Determine the [X, Y] coordinate at the center of the cell enclosing the given text.  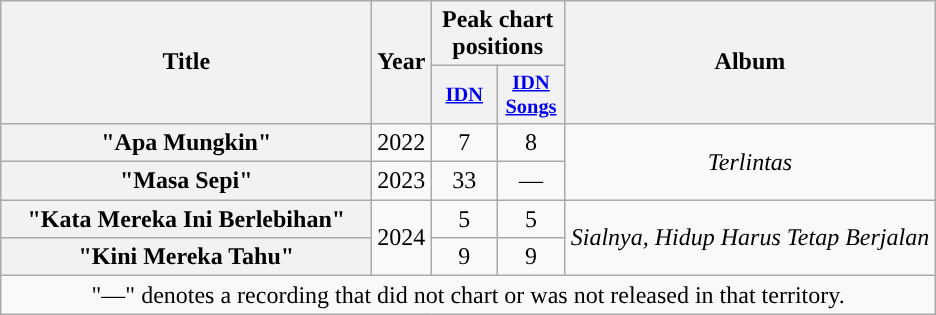
Title [186, 62]
IDN Songs [532, 95]
2024 [402, 238]
— [532, 181]
33 [464, 181]
Sialnya, Hidup Harus Tetap Berjalan [750, 238]
"Masa Sepi" [186, 181]
IDN [464, 95]
8 [532, 142]
"—" denotes a recording that did not chart or was not released in that territory. [468, 295]
Album [750, 62]
Peak chart positions [498, 34]
Year [402, 62]
"Apa Mungkin" [186, 142]
"Kini Mereka Tahu" [186, 257]
2022 [402, 142]
"Kata Mereka Ini Berlebihan" [186, 219]
7 [464, 142]
2023 [402, 181]
Terlintas [750, 161]
